Determine the (X, Y) coordinate at the center of the cell enclosing the given text.  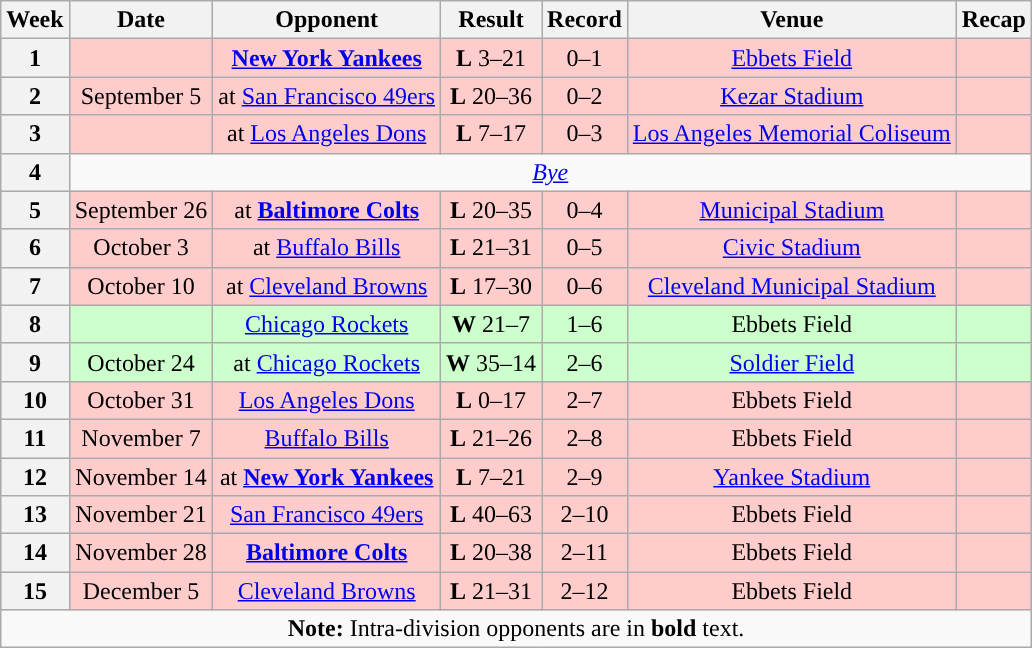
2–6 (585, 362)
10 (35, 400)
November 21 (141, 515)
Cleveland Browns (327, 591)
L 21–26 (492, 438)
0–5 (585, 248)
1–6 (585, 324)
San Francisco 49ers (327, 515)
at Chicago Rockets (327, 362)
0–4 (585, 210)
November 28 (141, 553)
September 26 (141, 210)
at Cleveland Browns (327, 286)
L 7–21 (492, 477)
4 (35, 172)
5 (35, 210)
November 7 (141, 438)
September 5 (141, 96)
October 24 (141, 362)
at New York Yankees (327, 477)
Soldier Field (792, 362)
November 14 (141, 477)
Venue (792, 20)
7 (35, 286)
2–9 (585, 477)
at San Francisco 49ers (327, 96)
L 20–38 (492, 553)
L 7–17 (492, 134)
Civic Stadium (792, 248)
Cleveland Municipal Stadium (792, 286)
12 (35, 477)
Buffalo Bills (327, 438)
13 (35, 515)
Recap (994, 20)
Note: Intra-division opponents are in bold text. (516, 629)
Los Angeles Memorial Coliseum (792, 134)
Record (585, 20)
W 21–7 (492, 324)
October 3 (141, 248)
2–8 (585, 438)
2–12 (585, 591)
Kezar Stadium (792, 96)
L 3–21 (492, 58)
2 (35, 96)
14 (35, 553)
0–1 (585, 58)
8 (35, 324)
Result (492, 20)
2–11 (585, 553)
2–7 (585, 400)
L 17–30 (492, 286)
W 35–14 (492, 362)
Week (35, 20)
Date (141, 20)
Los Angeles Dons (327, 400)
Yankee Stadium (792, 477)
Baltimore Colts (327, 553)
0–2 (585, 96)
11 (35, 438)
2–10 (585, 515)
L 20–35 (492, 210)
3 (35, 134)
October 10 (141, 286)
Municipal Stadium (792, 210)
December 5 (141, 591)
October 31 (141, 400)
Bye (550, 172)
0–6 (585, 286)
Chicago Rockets (327, 324)
at Baltimore Colts (327, 210)
New York Yankees (327, 58)
0–3 (585, 134)
at Los Angeles Dons (327, 134)
L 20–36 (492, 96)
Opponent (327, 20)
9 (35, 362)
1 (35, 58)
15 (35, 591)
at Buffalo Bills (327, 248)
6 (35, 248)
L 40–63 (492, 515)
L 0–17 (492, 400)
